Locate the cell with the specified text and output its [x, y] center coordinate. 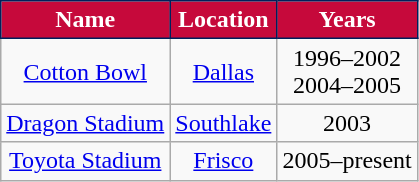
Dragon Stadium [86, 123]
1996–20022004–2005 [347, 72]
Cotton Bowl [86, 72]
2005–present [347, 161]
Frisco [224, 161]
Location [224, 20]
Name [86, 20]
Years [347, 20]
2003 [347, 123]
Dallas [224, 72]
Southlake [224, 123]
Toyota Stadium [86, 161]
